Return [X, Y] of the center of cell containing provided text 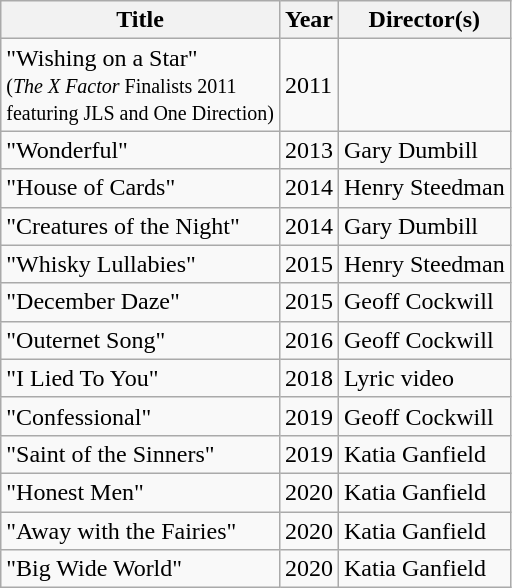
"Saint of the Sinners" [140, 454]
"Whisky Lullabies" [140, 264]
"Away with the Fairies" [140, 531]
"Outernet Song" [140, 340]
Title [140, 20]
"December Daze" [140, 302]
Year [308, 20]
"Big Wide World" [140, 569]
"Honest Men" [140, 492]
2016 [308, 340]
"Creatures of the Night" [140, 226]
2018 [308, 378]
Lyric video [424, 378]
"Wishing on a Star" (The X Factor Finalists 2011featuring JLS and One Direction) [140, 85]
"House of Cards" [140, 188]
Director(s) [424, 20]
"I Lied To You" [140, 378]
"Confessional" [140, 416]
"Wonderful" [140, 150]
2013 [308, 150]
2011 [308, 85]
